Pinpoint the cell where the given text exists, returning its [x, y] midpoint coordinate. 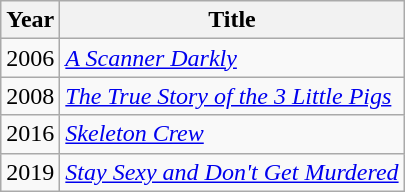
Title [232, 20]
2006 [30, 58]
A Scanner Darkly [232, 58]
Skeleton Crew [232, 134]
Stay Sexy and Don't Get Murdered [232, 172]
The True Story of the 3 Little Pigs [232, 96]
Year [30, 20]
2008 [30, 96]
2019 [30, 172]
2016 [30, 134]
